Scan for the cell matching the given text and deliver its (X, Y) coordinate at center. 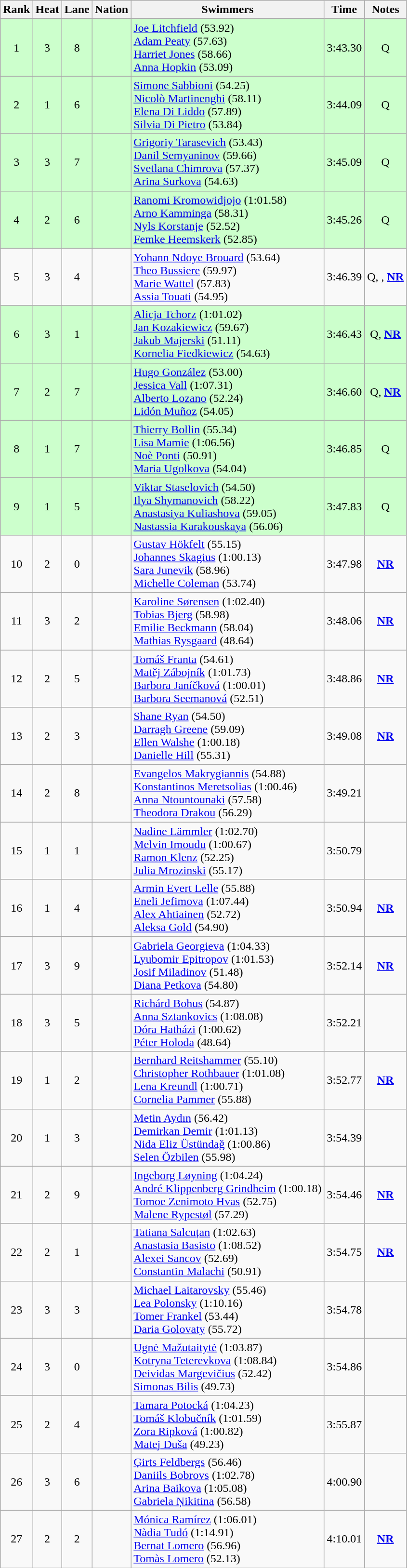
3:48.06 (344, 621)
3:52.21 (344, 1023)
Bernhard Reitshammer (55.10)Christopher Rothbauer (1:01.08)Lena Kreundl (1:00.71)Cornelia Pammer (55.88) (227, 1080)
3:50.79 (344, 851)
3:54.86 (344, 1367)
3:48.86 (344, 678)
3:54.78 (344, 1310)
Time (344, 10)
Ingeborg Løyning (1:04.24)André Klippenberg Grindheim (1:00.18)Tomoe Zenimoto Hvas (52.75)Malene Rypestøl (57.29) (227, 1195)
Notes (385, 10)
12 (16, 678)
3:47.83 (344, 506)
Viktar Staselovich (54.50)Ilya Shymanovich (58.22)Anastasiya Kuliashova (59.05)Nastassia Karakouskaya (56.06) (227, 506)
Thierry Bollin (55.34)Lisa Mamie (1:06.56)Noè Ponti (50.91)Maria Ugolkova (54.04) (227, 449)
16 (16, 908)
Yohann Ndoye Brouard (53.64)Theo Bussiere (59.97)Marie Wattel (57.83)Assia Touati (54.95) (227, 277)
Ranomi Kromowidjojo (1:01.58)Arno Kamminga (58.31)Nyls Korstanje (52.52)Femke Heemskerk (52.85) (227, 220)
Heat (47, 10)
15 (16, 851)
3:50.94 (344, 908)
3:46.43 (344, 334)
3:43.30 (344, 47)
Shane Ryan (54.50)Darragh Greene (59.09)Ellen Walshe (1:00.18)Danielle Hill (55.31) (227, 736)
3:52.14 (344, 966)
Grigoriy Tarasevich (53.43)Danil Semyaninov (59.66)Svetlana Chimrova (57.37)Arina Surkova (54.63) (227, 162)
11 (16, 621)
Richárd Bohus (54.87)Anna Sztankovics (1:08.08)Dóra Hatházi (1:00.62)Péter Holoda (48.64) (227, 1023)
3:45.26 (344, 220)
Swimmers (227, 10)
22 (16, 1252)
Michael Laitarovsky (55.46)Lea Polonsky (1:10.16)Tomer Frankel (53.44)Daria Golovaty (55.72) (227, 1310)
3:55.87 (344, 1424)
Armin Evert Lelle (55.88)Eneli Jefimova (1:07.44)Alex Ahtiainen (52.72)Aleksa Gold (54.90) (227, 908)
Tatiana Salcuțan (1:02.63)Anastasia Basisto (1:08.52)Alexei Sancov (52.69)Constantin Malachi (50.91) (227, 1252)
18 (16, 1023)
Metin Aydın (56.42)Demirkan Demir (1:01.13)Nida Eliz Üstündağ (1:00.86)Selen Özbilen (55.98) (227, 1137)
3:46.85 (344, 449)
Evangelos Makrygiannis (54.88)Konstantinos Meretsolias (1:00.46)Anna Ntountounaki (57.58)Theodora Drakou (56.29) (227, 793)
14 (16, 793)
Lane (77, 10)
3:49.08 (344, 736)
Nation (111, 10)
Tamara Potocká (1:04.23)Tomáš Klobučník (1:01.59)Zora Ripková (1:00.82)Matej Duša (49.23) (227, 1424)
3:47.98 (344, 564)
3:54.75 (344, 1252)
3:44.09 (344, 105)
Ģirts Feldbergs (56.46)Daniils Bobrovs (1:02.78)Arina Baikova (1:05.08)Gabriela Ņikitina (56.58) (227, 1481)
3:52.77 (344, 1080)
3:49.21 (344, 793)
Hugo González (53.00)Jessica Vall (1:07.31)Alberto Lozano (52.24)Lidón Muñoz (54.05) (227, 391)
20 (16, 1137)
Alicja Tchorz (1:01.02)Jan Kozakiewicz (59.67)Jakub Majerski (51.11)Kornelia Fiedkiewicz (54.63) (227, 334)
21 (16, 1195)
3:45.09 (344, 162)
19 (16, 1080)
Nadine Lämmler (1:02.70)Melvin Imoudu (1:00.67)Ramon Klenz (52.25)Julia Mrozinski (55.17) (227, 851)
Joe Litchfield (53.92)Adam Peaty (57.63)Harriet Jones (58.66)Anna Hopkin (53.09) (227, 47)
Ugnė Mažutaitytė (1:03.87)Kotryna Teterevkova (1:08.84)Deividas Margevičius (52.42)Simonas Bilis (49.73) (227, 1367)
26 (16, 1481)
Q, , NR (385, 277)
23 (16, 1310)
Mónica Ramírez (1:06.01)Nàdia Tudó (1:14.91)Bernat Lomero (56.96)Tomàs Lomero (52.13) (227, 1539)
Gabriela Georgieva (1:04.33)Lyubomir Epitropov (1:01.53)Josif Miladinov (51.48)Diana Petkova (54.80) (227, 966)
Gustav Hökfelt (55.15)Johannes Skagius (1:00.13)Sara Junevik (58.96)Michelle Coleman (53.74) (227, 564)
Karoline Sørensen (1:02.40)Tobias Bjerg (58.98)Emilie Beckmann (58.04)Mathias Rysgaard (48.64) (227, 621)
4:00.90 (344, 1481)
3:54.39 (344, 1137)
Simone Sabbioni (54.25)Nicolò Martinenghi (58.11)Elena Di Liddo (57.89)Silvia Di Pietro (53.84) (227, 105)
10 (16, 564)
3:46.39 (344, 277)
27 (16, 1539)
17 (16, 966)
3:54.46 (344, 1195)
Rank (16, 10)
4:10.01 (344, 1539)
25 (16, 1424)
3:46.60 (344, 391)
Tomáš Franta (54.61)Matěj Zábojník (1:01.73)Barbora Janíčková (1:00.01)Barbora Seemanová (52.51) (227, 678)
24 (16, 1367)
13 (16, 736)
